Find where the given text appears and provide that cell's center as (x, y) coordinate. 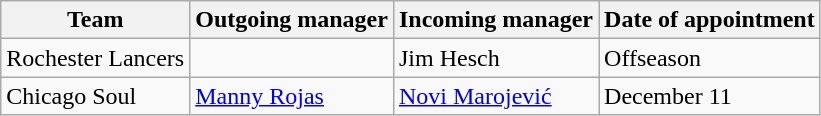
Team (96, 20)
Incoming manager (496, 20)
Jim Hesch (496, 58)
Manny Rojas (292, 96)
Date of appointment (710, 20)
Offseason (710, 58)
December 11 (710, 96)
Chicago Soul (96, 96)
Rochester Lancers (96, 58)
Outgoing manager (292, 20)
Novi Marojević (496, 96)
